Locate the cell with the specified text and output its (x, y) center coordinate. 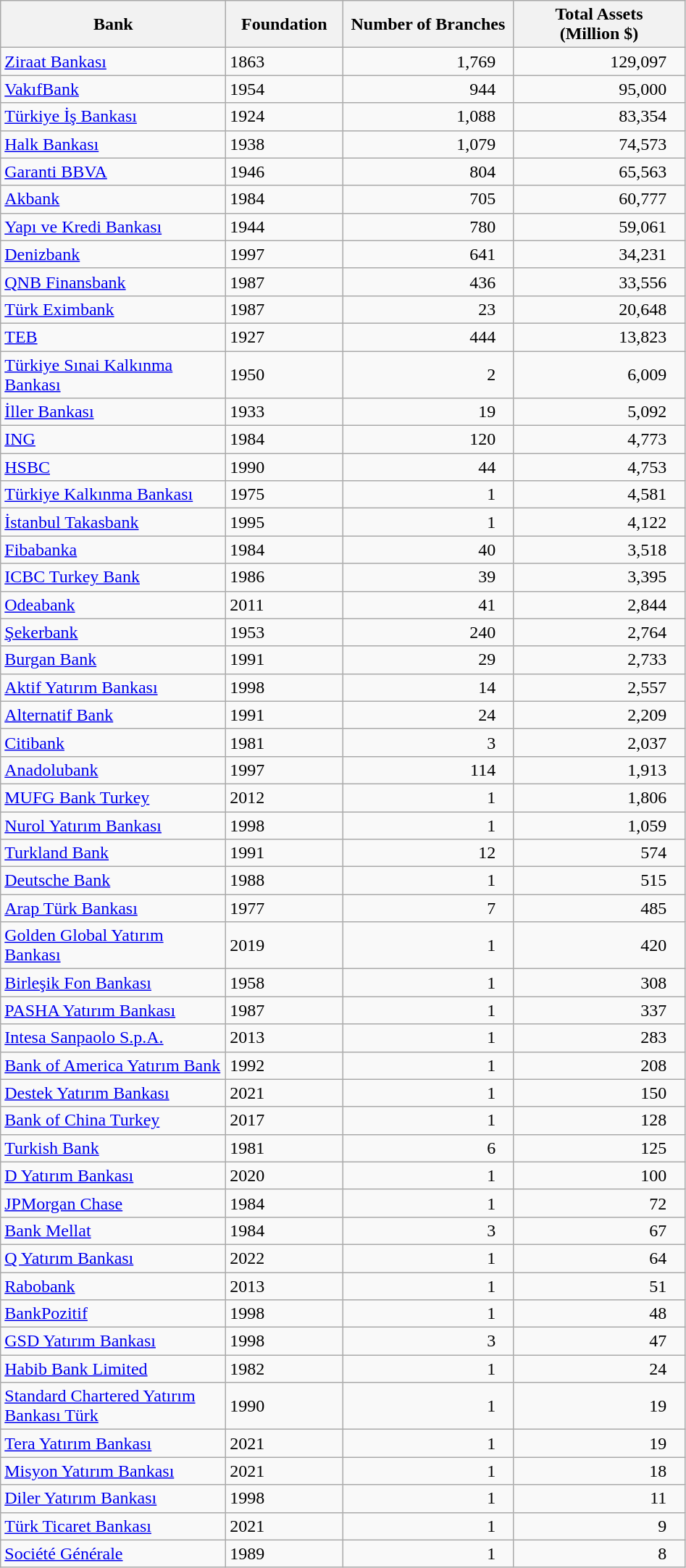
D Yatırım Bankası (113, 1175)
Türkiye Kalkınma Bankası (113, 495)
Golden Global Yatırım Bankası (113, 946)
Türkiye Sınai Kalkınma Bankası (113, 374)
64 (599, 1258)
İller Bankası (113, 412)
51 (599, 1286)
HSBC (113, 467)
337 (599, 1010)
Société Générale (113, 1554)
2,733 (599, 660)
1,059 (599, 825)
1986 (284, 577)
3,518 (599, 550)
1,088 (428, 117)
1,079 (428, 144)
BankPozitif (113, 1314)
2,557 (599, 687)
13,823 (599, 337)
804 (428, 172)
Türk Eximbank (113, 309)
Number of Branches (428, 25)
Burgan Bank (113, 660)
47 (599, 1341)
72 (599, 1203)
1975 (284, 495)
Garanti BBVA (113, 172)
Aktif Yatırım Bankası (113, 687)
ICBC Turkey Bank (113, 577)
PASHA Yatırım Bankası (113, 1010)
11 (599, 1498)
2,209 (599, 715)
114 (428, 770)
41 (428, 605)
Şekerbank (113, 632)
48 (599, 1314)
7 (428, 908)
Turkish Bank (113, 1148)
MUFG Bank Turkey (113, 797)
1924 (284, 117)
150 (599, 1093)
944 (428, 89)
59,061 (599, 227)
Ziraat Bankası (113, 62)
12 (428, 853)
129,097 (599, 62)
705 (428, 199)
40 (428, 550)
2,037 (599, 742)
Citibank (113, 742)
Diler Yatırım Bankası (113, 1498)
3,395 (599, 577)
Destek Yatırım Bankası (113, 1093)
Standard Chartered Yatırım Bankası Türk (113, 1406)
QNB Finansbank (113, 282)
Tera Yatırım Bankası (113, 1443)
128 (599, 1120)
20,648 (599, 309)
2,844 (599, 605)
Deutsche Bank (113, 881)
1977 (284, 908)
Intesa Sanpaolo S.p.A. (113, 1038)
Bank (113, 25)
1863 (284, 62)
2011 (284, 605)
1992 (284, 1065)
444 (428, 337)
ING (113, 440)
74,573 (599, 144)
Yapı ve Kredi Bankası (113, 227)
8 (599, 1554)
Fibabanka (113, 550)
1944 (284, 227)
Foundation (284, 25)
Akbank (113, 199)
240 (428, 632)
Bank of China Turkey (113, 1120)
29 (428, 660)
2019 (284, 946)
67 (599, 1230)
641 (428, 254)
2 (428, 374)
JPMorgan Chase (113, 1203)
Turkland Bank (113, 853)
1958 (284, 983)
1950 (284, 374)
GSD Yatırım Bankası (113, 1341)
14 (428, 687)
1933 (284, 412)
1946 (284, 172)
1927 (284, 337)
39 (428, 577)
44 (428, 467)
1938 (284, 144)
1954 (284, 89)
5,092 (599, 412)
Q Yatırım Bankası (113, 1258)
4,773 (599, 440)
436 (428, 282)
1,769 (428, 62)
Odeabank (113, 605)
1989 (284, 1554)
485 (599, 908)
1995 (284, 522)
İstanbul Takasbank (113, 522)
Alternatif Bank (113, 715)
308 (599, 983)
Türk Ticaret Bankası (113, 1526)
33,556 (599, 282)
Bank Mellat (113, 1230)
780 (428, 227)
4,581 (599, 495)
83,354 (599, 117)
Denizbank (113, 254)
95,000 (599, 89)
Anadolubank (113, 770)
Bank of America Yatırım Bank (113, 1065)
1953 (284, 632)
65,563 (599, 172)
515 (599, 881)
Arap Türk Bankası (113, 908)
4,122 (599, 522)
Habib Bank Limited (113, 1369)
2022 (284, 1258)
23 (428, 309)
574 (599, 853)
Birleşik Fon Bankası (113, 983)
Nurol Yatırım Bankası (113, 825)
VakıfBank (113, 89)
2020 (284, 1175)
18 (599, 1471)
Halk Bankası (113, 144)
TEB (113, 337)
34,231 (599, 254)
60,777 (599, 199)
Misyon Yatırım Bankası (113, 1471)
4,753 (599, 467)
2017 (284, 1120)
9 (599, 1526)
1982 (284, 1369)
6,009 (599, 374)
Türkiye İş Bankası (113, 117)
Rabobank (113, 1286)
283 (599, 1038)
120 (428, 440)
1988 (284, 881)
1,913 (599, 770)
Total Assets (Million $) (599, 25)
1,806 (599, 797)
100 (599, 1175)
2,764 (599, 632)
208 (599, 1065)
125 (599, 1148)
2012 (284, 797)
6 (428, 1148)
420 (599, 946)
